Return the (x, y) coordinate for the center point of the cell that contains the specified text.  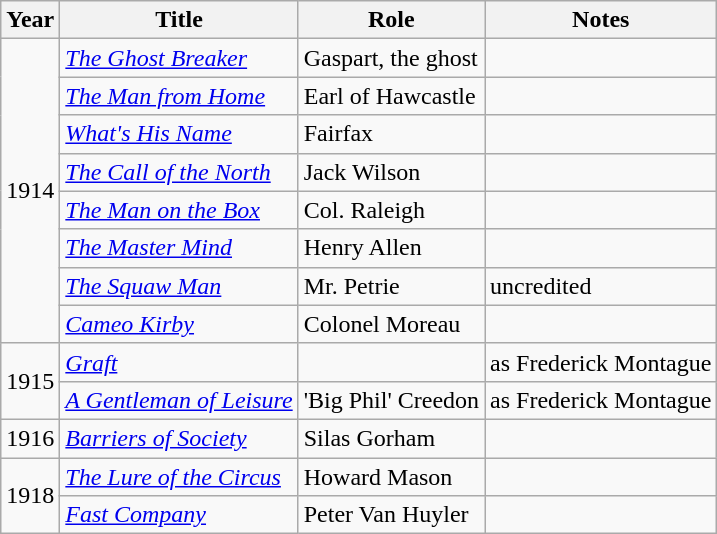
Mr. Petrie (391, 286)
A Gentleman of Leisure (179, 400)
The Squaw Man (179, 286)
Title (179, 20)
Role (391, 20)
Henry Allen (391, 248)
Graft (179, 362)
The Call of the North (179, 172)
The Ghost Breaker (179, 58)
The Lure of the Circus (179, 477)
1914 (30, 191)
Cameo Kirby (179, 324)
Peter Van Huyler (391, 515)
Fairfax (391, 134)
Col. Raleigh (391, 210)
The Man from Home (179, 96)
What's His Name (179, 134)
Colonel Moreau (391, 324)
uncredited (601, 286)
Fast Company (179, 515)
'Big Phil' Creedon (391, 400)
The Man on the Box (179, 210)
Barriers of Society (179, 438)
Year (30, 20)
Notes (601, 20)
1916 (30, 438)
1915 (30, 381)
Howard Mason (391, 477)
1918 (30, 496)
Silas Gorham (391, 438)
Earl of Hawcastle (391, 96)
The Master Mind (179, 248)
Gaspart, the ghost (391, 58)
Jack Wilson (391, 172)
